Pinpoint the cell where the given text exists, returning its (X, Y) midpoint coordinate. 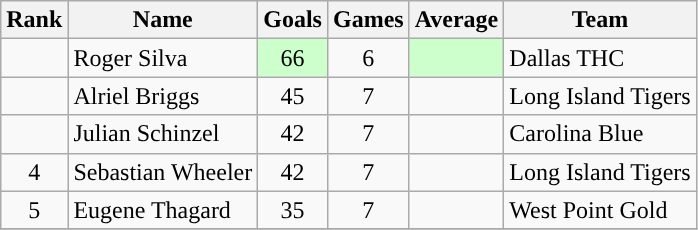
35 (293, 210)
4 (34, 172)
Roger Silva (163, 58)
45 (293, 96)
Team (600, 20)
Rank (34, 20)
Alriel Briggs (163, 96)
Name (163, 20)
6 (368, 58)
5 (34, 210)
Average (456, 20)
Dallas THC (600, 58)
Sebastian Wheeler (163, 172)
66 (293, 58)
Eugene Thagard (163, 210)
Games (368, 20)
West Point Gold (600, 210)
Julian Schinzel (163, 134)
Carolina Blue (600, 134)
Goals (293, 20)
